From the cell containing the given text, extract its center point as (X, Y) coordinate. 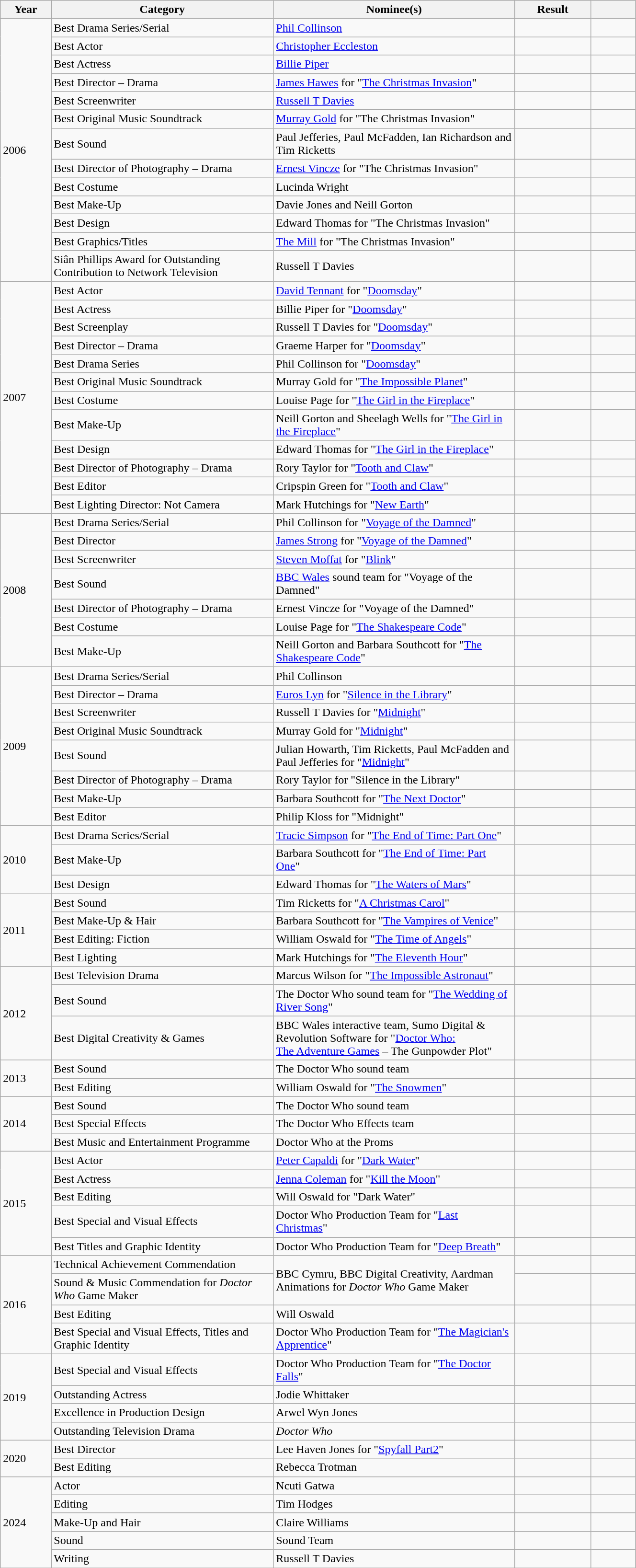
Sound & Music Commendation for Doctor Who Game Maker (162, 1289)
Best Graphics/Titles (162, 241)
BBC Cymru, BBC Digital Creativity, Aardman Animations for Doctor Who Game Maker (394, 1280)
Sound (162, 1540)
The Doctor Who Effects team (394, 1124)
Will Oswald (394, 1314)
Will Oswald for "Dark Water" (394, 1197)
Edward Thomas for "The Waters of Mars" (394, 884)
Best Screenplay (162, 327)
2009 (26, 747)
2014 (26, 1124)
Claire Williams (394, 1522)
Arwel Wyn Jones (394, 1413)
Sound Team (394, 1540)
Davie Jones and Neill Gorton (394, 205)
Best Lighting (162, 957)
Russell T Davies for "Midnight" (394, 713)
Mark Hutchings for "The Eleventh Hour" (394, 957)
Julian Howarth, Tim Ricketts, Paul McFadden and Paul Jefferies for "Midnight" (394, 755)
Billie Piper (394, 64)
Lucinda Wright (394, 186)
Mark Hutchings for "New Earth" (394, 504)
Best Make-Up & Hair (162, 921)
Barbara Southcott for "The Next Doctor" (394, 798)
Tim Hodges (394, 1504)
Best Digital Creativity & Games (162, 1038)
Actor (162, 1486)
Nominee(s) (394, 10)
The Doctor Who sound team for "The Wedding of River Song" (394, 1001)
David Tennant for "Doomsday" (394, 291)
Technical Achievement Commendation (162, 1265)
Tracie Simpson for "The End of Time: Part One" (394, 835)
Siân Phillips Award for Outstanding Contribution to Network Television (162, 266)
Louise Page for "The Girl in the Fireplace" (394, 400)
2013 (26, 1078)
Doctor Who Production Team for "The Magician's Apprentice" (394, 1339)
Best Lighting Director: Not Camera (162, 504)
Doctor Who Production Team for "Last Christmas" (394, 1221)
Edward Thomas for "The Christmas Invasion" (394, 223)
Best Drama Series (162, 364)
Excellence in Production Design (162, 1413)
Year (26, 10)
Neill Gorton and Barbara Southcott for "The Shakespeare Code" (394, 652)
Best Special and Visual Effects, Titles and Graphic Identity (162, 1339)
Rebecca Trotman (394, 1467)
Barbara Southcott for "The Vampires of Venice" (394, 921)
Best Special Effects (162, 1124)
Billie Piper for "Doomsday" (394, 309)
Result (553, 10)
2019 (26, 1397)
Jodie Whittaker (394, 1395)
2012 (26, 1013)
James Hawes for "The Christmas Invasion" (394, 82)
William Oswald for "The Snowmen" (394, 1087)
Rory Taylor for "Silence in the Library" (394, 780)
Writing (162, 1558)
Phil Collinson for "Voyage of the Damned" (394, 522)
Graeme Harper for "Doomsday" (394, 346)
Paul Jefferies, Paul McFadden, Ian Richardson and Tim Ricketts (394, 144)
Jenna Coleman for "Kill the Moon" (394, 1178)
Barbara Southcott for "The End of Time: Part One" (394, 860)
Peter Capaldi for "Dark Water" (394, 1160)
Doctor Who Production Team for "Deep Breath" (394, 1246)
Marcus Wilson for "The Impossible Astronaut" (394, 976)
Outstanding Television Drama (162, 1431)
Category (162, 10)
Outstanding Actress (162, 1395)
Doctor Who (394, 1431)
Murray Gold for "Midnight" (394, 731)
Murray Gold for "The Impossible Planet" (394, 382)
Make-Up and Hair (162, 1522)
Best Television Drama (162, 976)
Phil Collinson for "Doomsday" (394, 364)
2016 (26, 1305)
Best Editing: Fiction (162, 939)
Euros Lyn for "Silence in the Library" (394, 694)
2008 (26, 590)
Edward Thomas for "The Girl in the Fireplace" (394, 450)
Philip Kloss for "Midnight" (394, 817)
Neill Gorton and Sheelagh Wells for "The Girl in the Fireplace" (394, 425)
Ernest Vincze for "Voyage of the Damned" (394, 609)
Rory Taylor for "Tooth and Claw" (394, 468)
Murray Gold for "The Christmas Invasion" (394, 119)
2010 (26, 860)
Ernest Vincze for "The Christmas Invasion" (394, 168)
Doctor Who at the Proms (394, 1142)
William Oswald for "The Time of Angels" (394, 939)
2015 (26, 1203)
Best Titles and Graphic Identity (162, 1246)
Russell T Davies for "Doomsday" (394, 327)
2011 (26, 930)
Ncuti Gatwa (394, 1486)
BBC Wales sound team for "Voyage of the Damned" (394, 584)
Louise Page for "The Shakespeare Code" (394, 627)
2006 (26, 150)
Cripspin Green for "Tooth and Claw" (394, 486)
Steven Moffat for "Blink" (394, 559)
Lee Haven Jones for "Spyfall Part2" (394, 1449)
Christopher Eccleston (394, 46)
2007 (26, 398)
2020 (26, 1458)
2024 (26, 1522)
BBC Wales interactive team, Sumo Digital & Revolution Software for "Doctor Who: The Adventure Games – The Gunpowder Plot" (394, 1038)
Doctor Who Production Team for "The Doctor Falls" (394, 1370)
Best Music and Entertainment Programme (162, 1142)
The Mill for "The Christmas Invasion" (394, 241)
Editing (162, 1504)
Tim Ricketts for "A Christmas Carol" (394, 902)
James Strong for "Voyage of the Damned" (394, 541)
